Search for the cell housing the specified text and yield its (X, Y) center coordinate. 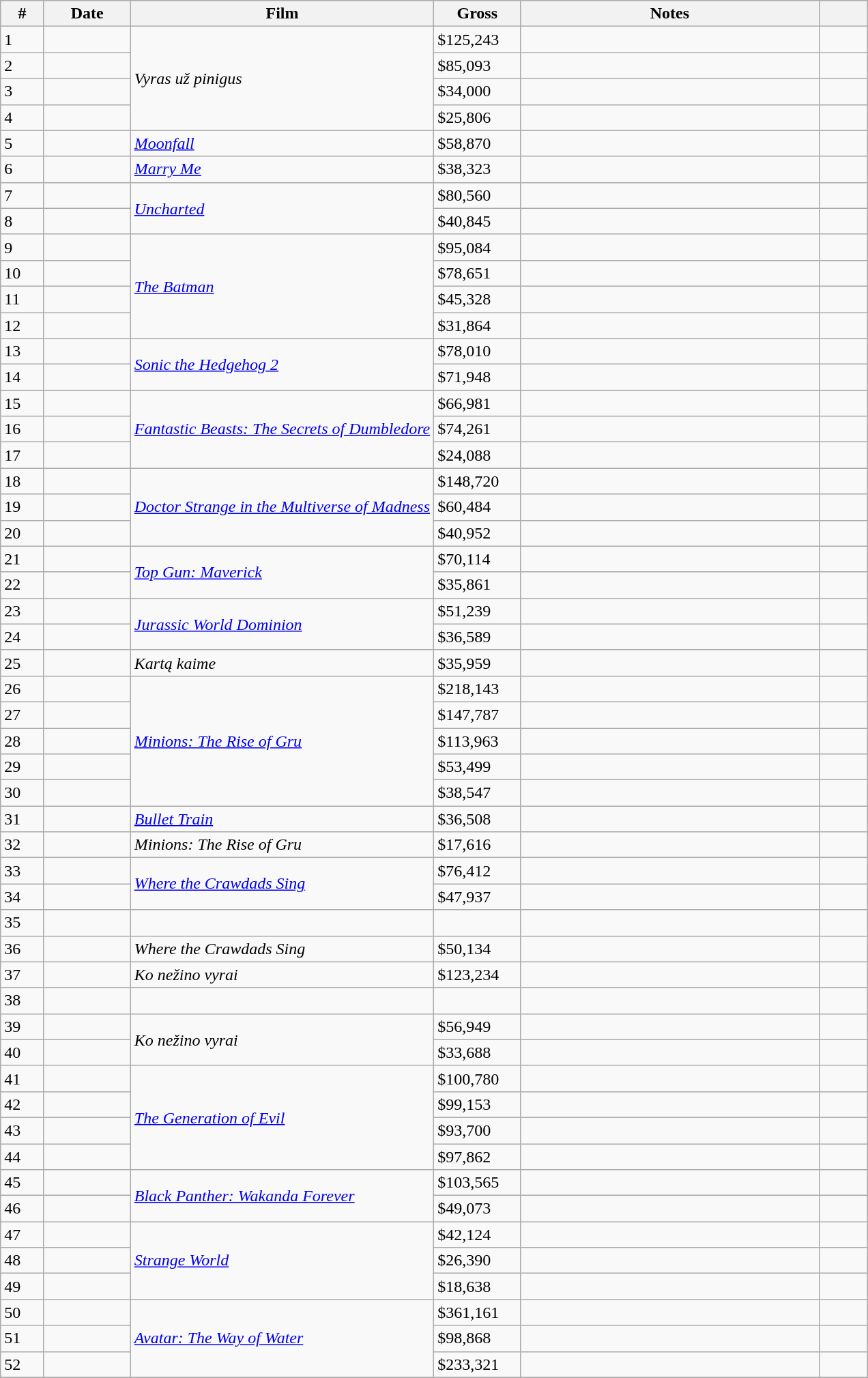
$36,589 (478, 637)
Notes (670, 14)
$40,845 (478, 221)
20 (22, 533)
$148,720 (478, 481)
35 (22, 923)
# (22, 14)
16 (22, 429)
$218,143 (478, 689)
Fantastic Beasts: The Secrets of Dumbledore (283, 429)
$35,959 (478, 663)
Gross (478, 14)
Sonic the Hedgehog 2 (283, 364)
$74,261 (478, 429)
$45,328 (478, 299)
$31,864 (478, 326)
41 (22, 1078)
4 (22, 117)
$76,412 (478, 871)
30 (22, 793)
$113,963 (478, 741)
49 (22, 1287)
$26,390 (478, 1261)
$99,153 (478, 1104)
9 (22, 247)
$97,862 (478, 1157)
$78,010 (478, 351)
29 (22, 767)
$34,000 (478, 91)
$98,868 (478, 1338)
22 (22, 585)
Top Gun: Maverick (283, 572)
Avatar: The Way of Water (283, 1338)
15 (22, 403)
$80,560 (478, 195)
$40,952 (478, 533)
23 (22, 611)
Strange World (283, 1261)
40 (22, 1052)
34 (22, 897)
26 (22, 689)
$85,093 (478, 66)
$71,948 (478, 377)
7 (22, 195)
$47,937 (478, 897)
$60,484 (478, 507)
$233,321 (478, 1364)
$100,780 (478, 1078)
$70,114 (478, 559)
24 (22, 637)
$93,700 (478, 1130)
Jurassic World Dominion (283, 624)
33 (22, 871)
$58,870 (478, 143)
$25,806 (478, 117)
Marry Me (283, 169)
$51,239 (478, 611)
32 (22, 845)
5 (22, 143)
$123,234 (478, 975)
36 (22, 949)
50 (22, 1312)
$38,323 (478, 169)
19 (22, 507)
$49,073 (478, 1209)
$103,565 (478, 1183)
$17,616 (478, 845)
$35,861 (478, 585)
Doctor Strange in the Multiverse of Madness (283, 507)
$33,688 (478, 1052)
48 (22, 1261)
$50,134 (478, 949)
2 (22, 66)
21 (22, 559)
13 (22, 351)
51 (22, 1338)
37 (22, 975)
14 (22, 377)
Kartą kaime (283, 663)
47 (22, 1235)
52 (22, 1364)
$95,084 (478, 247)
Black Panther: Wakanda Forever (283, 1196)
$66,981 (478, 403)
Moonfall (283, 143)
$125,243 (478, 40)
28 (22, 741)
11 (22, 299)
42 (22, 1104)
17 (22, 455)
$24,088 (478, 455)
39 (22, 1027)
The Batman (283, 286)
31 (22, 819)
Vyras už pinigus (283, 78)
Bullet Train (283, 819)
The Generation of Evil (283, 1117)
8 (22, 221)
Uncharted (283, 208)
18 (22, 481)
Date (87, 14)
$36,508 (478, 819)
25 (22, 663)
$53,499 (478, 767)
$78,651 (478, 273)
$361,161 (478, 1312)
38 (22, 1001)
45 (22, 1183)
$147,787 (478, 715)
44 (22, 1157)
1 (22, 40)
$18,638 (478, 1287)
6 (22, 169)
3 (22, 91)
43 (22, 1130)
27 (22, 715)
$38,547 (478, 793)
$56,949 (478, 1027)
46 (22, 1209)
$42,124 (478, 1235)
10 (22, 273)
Film (283, 14)
12 (22, 326)
